Return the (X, Y) coordinate for the center point of the cell that contains the specified text.  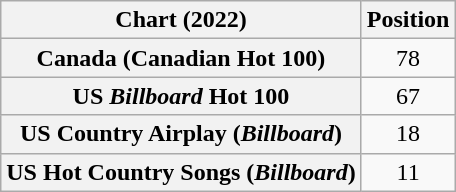
Canada (Canadian Hot 100) (181, 58)
Chart (2022) (181, 20)
US Hot Country Songs (Billboard) (181, 172)
US Billboard Hot 100 (181, 96)
18 (408, 134)
Position (408, 20)
US Country Airplay (Billboard) (181, 134)
11 (408, 172)
67 (408, 96)
78 (408, 58)
